Determine the (X, Y) coordinate at the center of the cell enclosing the given text.  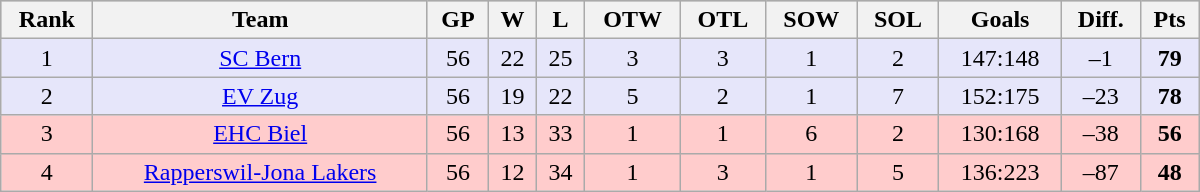
–23 (1101, 96)
4 (47, 172)
Rapperswil-Jona Lakers (260, 172)
OTL (722, 20)
79 (1170, 58)
Diff. (1101, 20)
L (561, 20)
25 (561, 58)
GP (458, 20)
48 (1170, 172)
34 (561, 172)
Pts (1170, 20)
152:175 (1000, 96)
OTW (633, 20)
7 (898, 96)
130:168 (1000, 134)
13 (512, 134)
–1 (1101, 58)
136:223 (1000, 172)
33 (561, 134)
SC Bern (260, 58)
Team (260, 20)
W (512, 20)
–38 (1101, 134)
19 (512, 96)
Rank (47, 20)
Goals (1000, 20)
147:148 (1000, 58)
78 (1170, 96)
SOW (811, 20)
–87 (1101, 172)
EHC Biel (260, 134)
SOL (898, 20)
12 (512, 172)
EV Zug (260, 96)
6 (811, 134)
